Scan for the cell matching the given text and deliver its (x, y) coordinate at center. 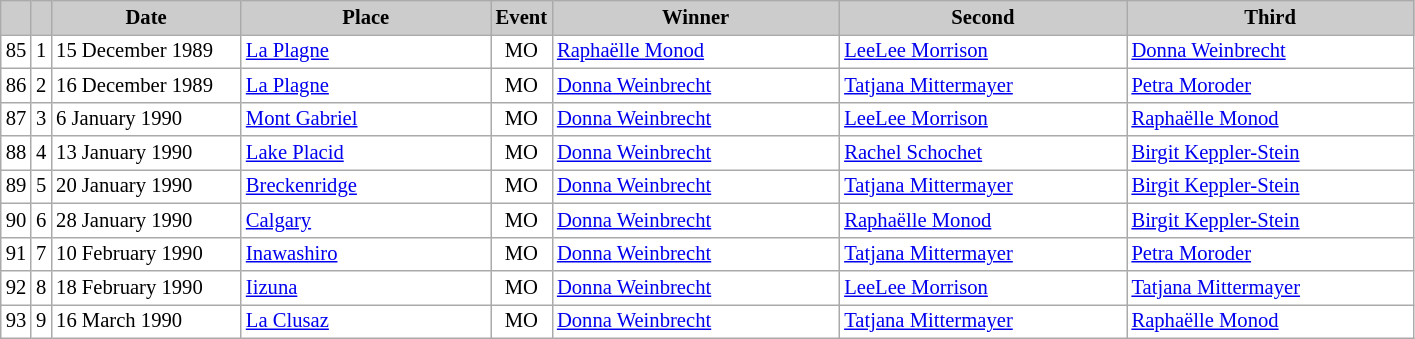
2 (41, 85)
Iizuna (366, 287)
93 (16, 321)
89 (16, 186)
16 December 1989 (146, 85)
La Clusaz (366, 321)
8 (41, 287)
7 (41, 254)
86 (16, 85)
92 (16, 287)
88 (16, 153)
6 (41, 220)
15 December 1989 (146, 51)
6 January 1990 (146, 119)
13 January 1990 (146, 153)
10 February 1990 (146, 254)
3 (41, 119)
9 (41, 321)
91 (16, 254)
Calgary (366, 220)
20 January 1990 (146, 186)
Rachel Schochet (982, 153)
Event (522, 17)
Third (1270, 17)
Winner (696, 17)
Breckenridge (366, 186)
90 (16, 220)
Place (366, 17)
4 (41, 153)
Lake Placid (366, 153)
16 March 1990 (146, 321)
Mont Gabriel (366, 119)
28 January 1990 (146, 220)
Second (982, 17)
18 February 1990 (146, 287)
85 (16, 51)
Date (146, 17)
1 (41, 51)
5 (41, 186)
Inawashiro (366, 254)
87 (16, 119)
